Output the [x, y] coordinate of the center of the cell containing the given text.  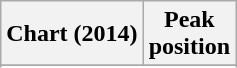
Chart (2014) [72, 34]
Peakposition [189, 34]
